Return [x, y] of the center of cell containing provided text 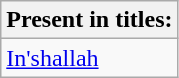
Present in titles: [90, 20]
In'shallah [90, 58]
